Extract the (X, Y) coordinate from the center of the cell holding the provided text.  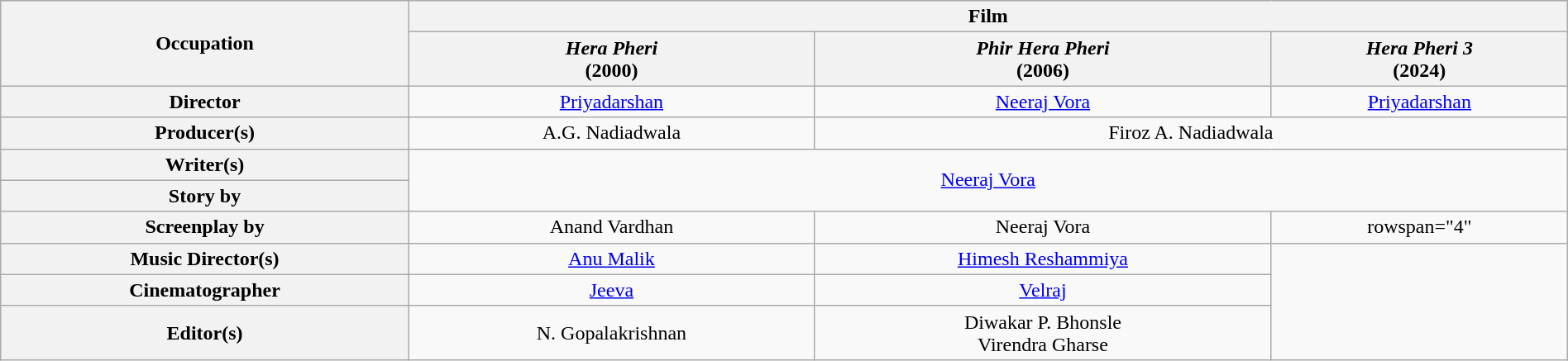
Anand Vardhan (611, 227)
Firoz A. Nadiadwala (1191, 133)
rowspan="4" (1419, 227)
Hera Pheri (2000) (611, 59)
Phir Hera Pheri (2006) (1042, 59)
A.G. Nadiadwala (611, 133)
Producer(s) (205, 133)
Story by (205, 196)
Film (987, 17)
Himesh Reshammiya (1042, 259)
Anu Malik (611, 259)
Screenplay by (205, 227)
Jeeva (611, 290)
Occupation (205, 43)
Velraj (1042, 290)
Editor(s) (205, 332)
N. Gopalakrishnan (611, 332)
Hera Pheri 3(2024) (1419, 59)
Writer(s) (205, 164)
Music Director(s) (205, 259)
Diwakar P. BhonsleVirendra Gharse (1042, 332)
Director (205, 102)
Cinematographer (205, 290)
